Return [X, Y] of the center of cell containing provided text 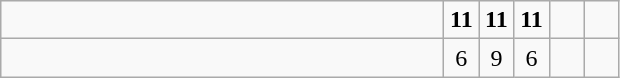
9 [496, 58]
